Output the [x, y] coordinate of the center of the cell containing the given text.  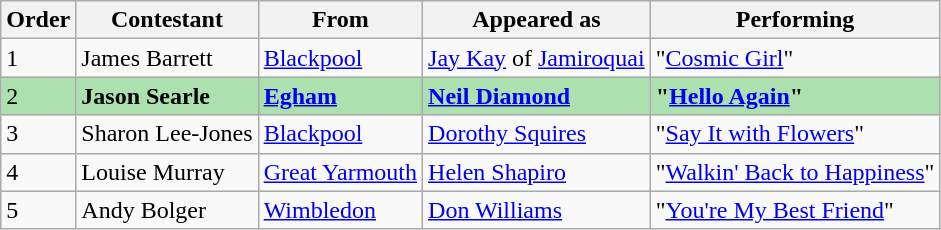
Dorothy Squires [537, 134]
"You're My Best Friend" [795, 210]
Don Williams [537, 210]
5 [38, 210]
Appeared as [537, 20]
"Walkin' Back to Happiness" [795, 172]
Jason Searle [167, 96]
James Barrett [167, 58]
Great Yarmouth [340, 172]
4 [38, 172]
Louise Murray [167, 172]
Andy Bolger [167, 210]
Jay Kay of Jamiroquai [537, 58]
Neil Diamond [537, 96]
"Cosmic Girl" [795, 58]
From [340, 20]
"Hello Again" [795, 96]
Helen Shapiro [537, 172]
2 [38, 96]
Performing [795, 20]
3 [38, 134]
Egham [340, 96]
Wimbledon [340, 210]
Sharon Lee-Jones [167, 134]
1 [38, 58]
Contestant [167, 20]
Order [38, 20]
"Say It with Flowers" [795, 134]
